Determine the (x, y) coordinate at the center of the cell enclosing the given text.  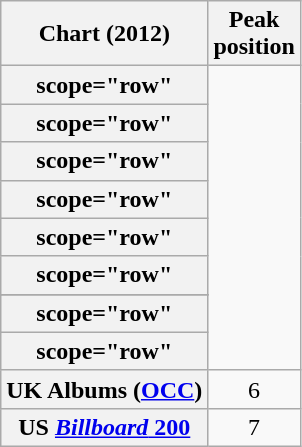
6 (254, 389)
UK Albums (OCC) (104, 389)
Peakposition (254, 34)
US Billboard 200 (104, 427)
Chart (2012) (104, 34)
7 (254, 427)
